Determine the (X, Y) coordinate at the center of the cell enclosing the given text.  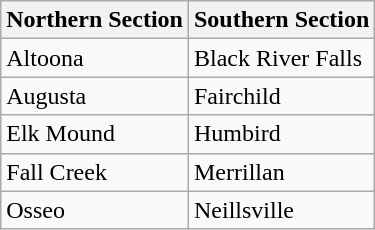
Fall Creek (95, 172)
Altoona (95, 58)
Northern Section (95, 20)
Fairchild (281, 96)
Merrillan (281, 172)
Black River Falls (281, 58)
Elk Mound (95, 134)
Osseo (95, 210)
Southern Section (281, 20)
Humbird (281, 134)
Neillsville (281, 210)
Augusta (95, 96)
